Extract the [x, y] coordinate from the center of the cell holding the provided text.  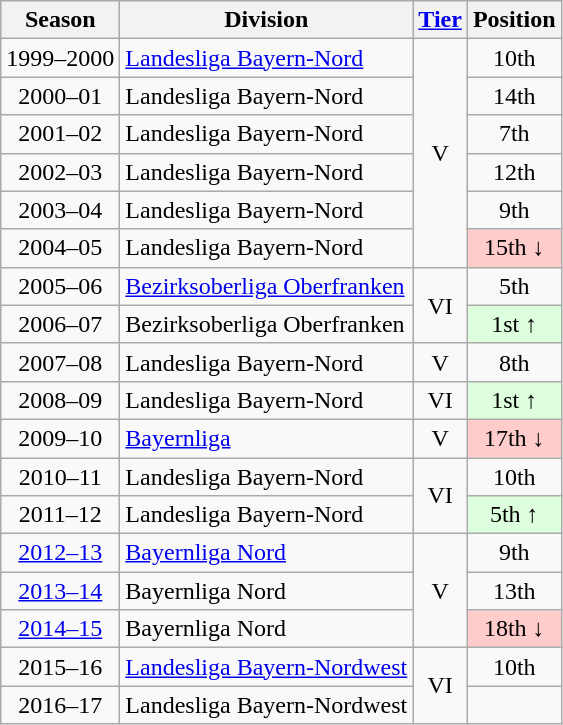
14th [514, 96]
2010–11 [60, 477]
2015–16 [60, 667]
2012–13 [60, 553]
2000–01 [60, 96]
2001–02 [60, 134]
2004–05 [60, 248]
15th ↓ [514, 248]
2002–03 [60, 172]
2016–17 [60, 705]
18th ↓ [514, 629]
2008–09 [60, 400]
Tier [440, 20]
12th [514, 172]
Division [266, 20]
Season [60, 20]
5th [514, 286]
7th [514, 134]
13th [514, 591]
2011–12 [60, 515]
2013–14 [60, 591]
2003–04 [60, 210]
2005–06 [60, 286]
8th [514, 362]
2006–07 [60, 324]
2009–10 [60, 438]
2014–15 [60, 629]
1999–2000 [60, 58]
Position [514, 20]
Bayernliga [266, 438]
5th ↑ [514, 515]
2007–08 [60, 362]
17th ↓ [514, 438]
